Capture the cell that displays the provided text and extract its (X, Y) central coordinate. 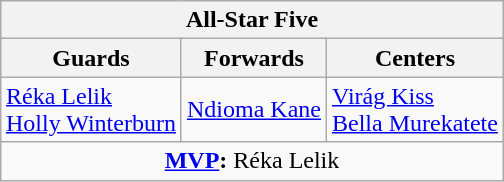
Guards (90, 58)
All-Star Five (252, 20)
MVP: Réka Lelik (252, 161)
Centers (414, 58)
Virág Kiss Bella Murekatete (414, 110)
Ndioma Kane (254, 110)
Réka Lelik Holly Winterburn (90, 110)
Forwards (254, 58)
